Detect which cell encompasses the target text, then output its [x, y] center coordinate. 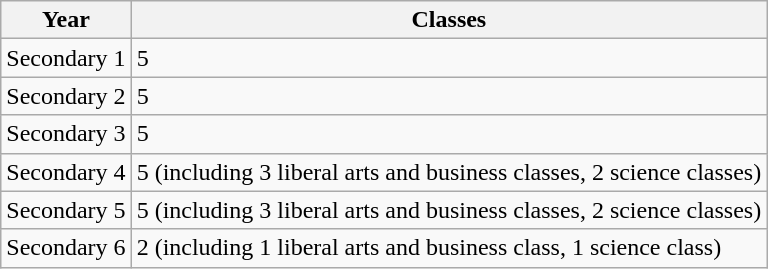
Secondary 1 [66, 58]
Secondary 4 [66, 172]
Secondary 5 [66, 210]
2 (including 1 liberal arts and business class, 1 science class) [449, 248]
Classes [449, 20]
Secondary 6 [66, 248]
Secondary 2 [66, 96]
Secondary 3 [66, 134]
Year [66, 20]
